Determine the [x, y] coordinate at the center of the cell enclosing the given text.  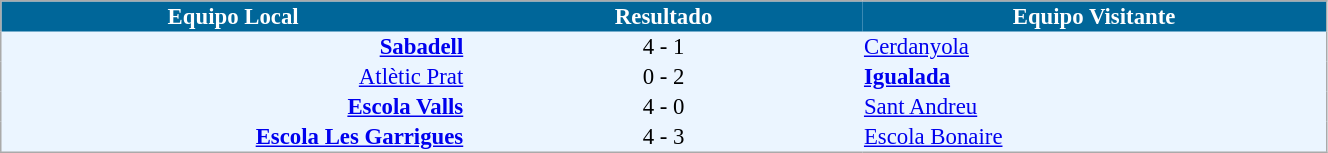
Atlètic Prat [233, 77]
Sabadell [233, 47]
4 - 3 [664, 137]
Cerdanyola [1094, 47]
0 - 2 [664, 77]
Escola Les Garrigues [233, 137]
Resultado [664, 16]
Sant Andreu [1094, 107]
4 - 1 [664, 47]
Equipo Local [233, 16]
Equipo Visitante [1094, 16]
Escola Valls [233, 107]
Igualada [1094, 77]
4 - 0 [664, 107]
Escola Bonaire [1094, 137]
